Locate the cell with the specified text and output its (x, y) center coordinate. 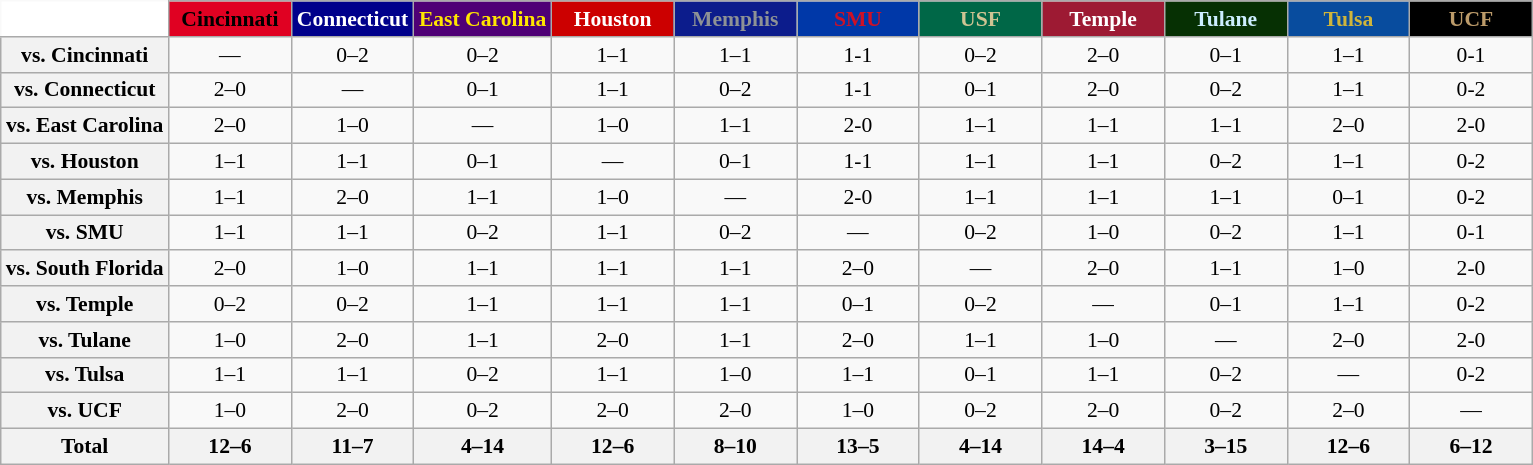
vs. Connecticut (85, 90)
13–5 (858, 447)
11–7 (352, 447)
vs. Tulsa (85, 375)
vs. Tulane (85, 340)
14–4 (1104, 447)
vs. South Florida (85, 269)
8–10 (736, 447)
vs. Cincinnati (85, 55)
Memphis (736, 19)
3–15 (1226, 447)
USF (980, 19)
vs. Temple (85, 304)
SMU (858, 19)
Connecticut (352, 19)
Temple (1104, 19)
6–12 (1472, 447)
Houston (612, 19)
vs. UCF (85, 411)
Tulane (1226, 19)
vs. Memphis (85, 197)
vs. East Carolina (85, 126)
Cincinnati (230, 19)
UCF (1472, 19)
Tulsa (1348, 19)
vs. SMU (85, 233)
vs. Houston (85, 162)
East Carolina (482, 19)
Total (85, 447)
